Provide the [x, y] coordinate of the cell's center where the given text is located.  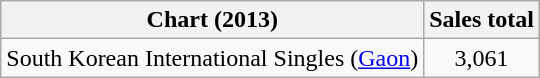
South Korean International Singles (Gaon) [212, 58]
3,061 [482, 58]
Chart (2013) [212, 20]
Sales total [482, 20]
